Scan for the cell matching the given text and deliver its [X, Y] coordinate at center. 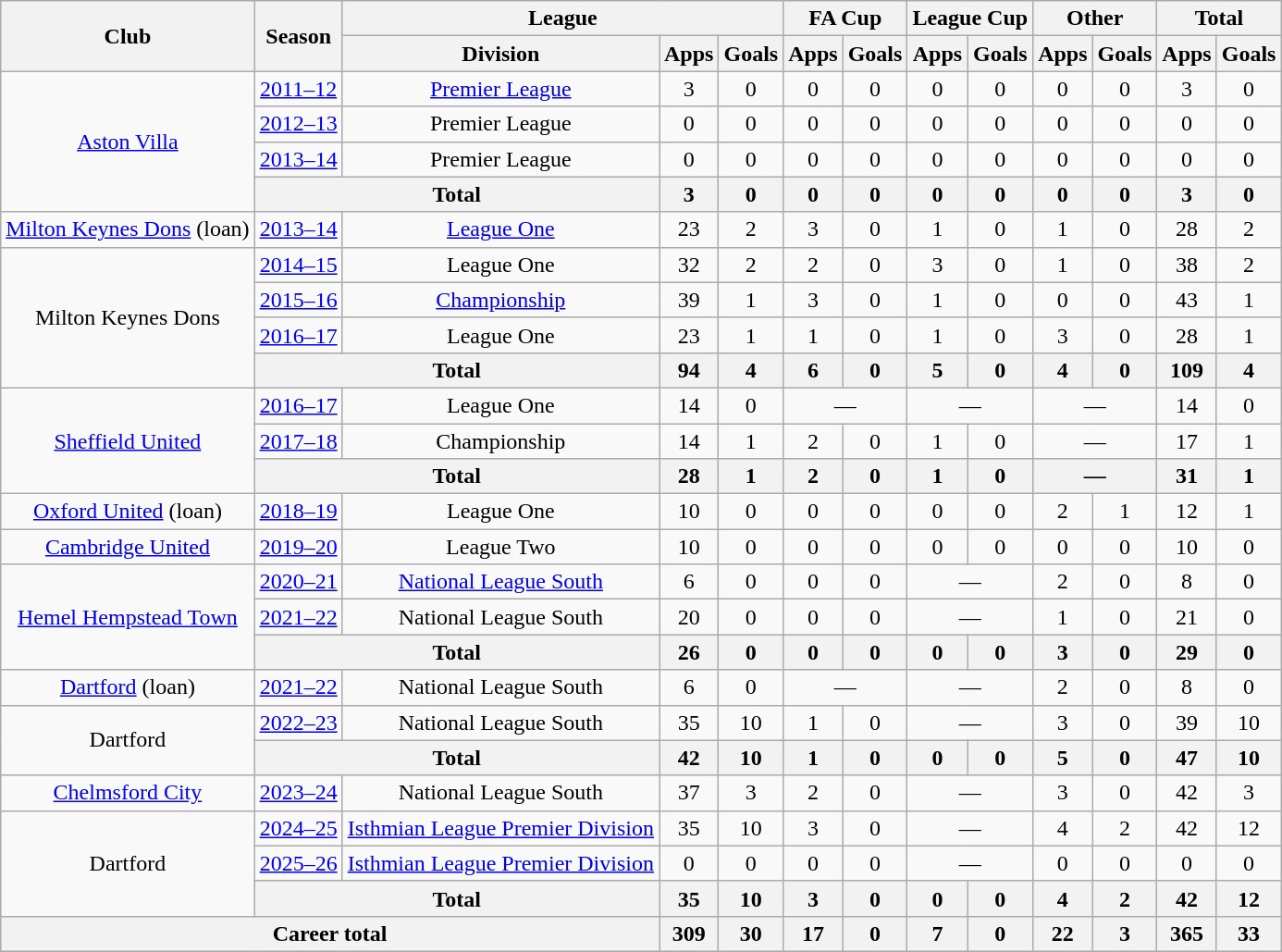
FA Cup [845, 19]
30 [751, 933]
League Cup [970, 19]
Career total [330, 933]
365 [1187, 933]
2011–12 [298, 89]
Oxford United (loan) [128, 512]
2020–21 [298, 582]
2018–19 [298, 512]
2024–25 [298, 828]
Milton Keynes Dons [128, 317]
33 [1249, 933]
2012–13 [298, 124]
Division [500, 54]
Milton Keynes Dons (loan) [128, 229]
20 [688, 617]
Season [298, 36]
Other [1095, 19]
31 [1187, 476]
2015–16 [298, 300]
29 [1187, 652]
37 [688, 793]
Chelmsford City [128, 793]
Cambridge United [128, 547]
22 [1063, 933]
43 [1187, 300]
2019–20 [298, 547]
47 [1187, 758]
League [562, 19]
26 [688, 652]
109 [1187, 370]
7 [938, 933]
Hemel Hempstead Town [128, 617]
32 [688, 265]
2017–18 [298, 441]
38 [1187, 265]
21 [1187, 617]
2025–26 [298, 863]
94 [688, 370]
2023–24 [298, 793]
Club [128, 36]
2022–23 [298, 723]
League Two [500, 547]
Dartford (loan) [128, 687]
Aston Villa [128, 142]
309 [688, 933]
Sheffield United [128, 440]
2014–15 [298, 265]
